Determine the [X, Y] coordinate at the center of the cell enclosing the given text.  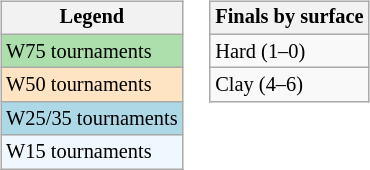
Clay (4–6) [289, 85]
W15 tournaments [92, 152]
W25/35 tournaments [92, 119]
Finals by surface [289, 18]
W75 tournaments [92, 51]
W50 tournaments [92, 85]
Hard (1–0) [289, 51]
Legend [92, 18]
